Extract the [x, y] coordinate from the center of the cell holding the provided text.  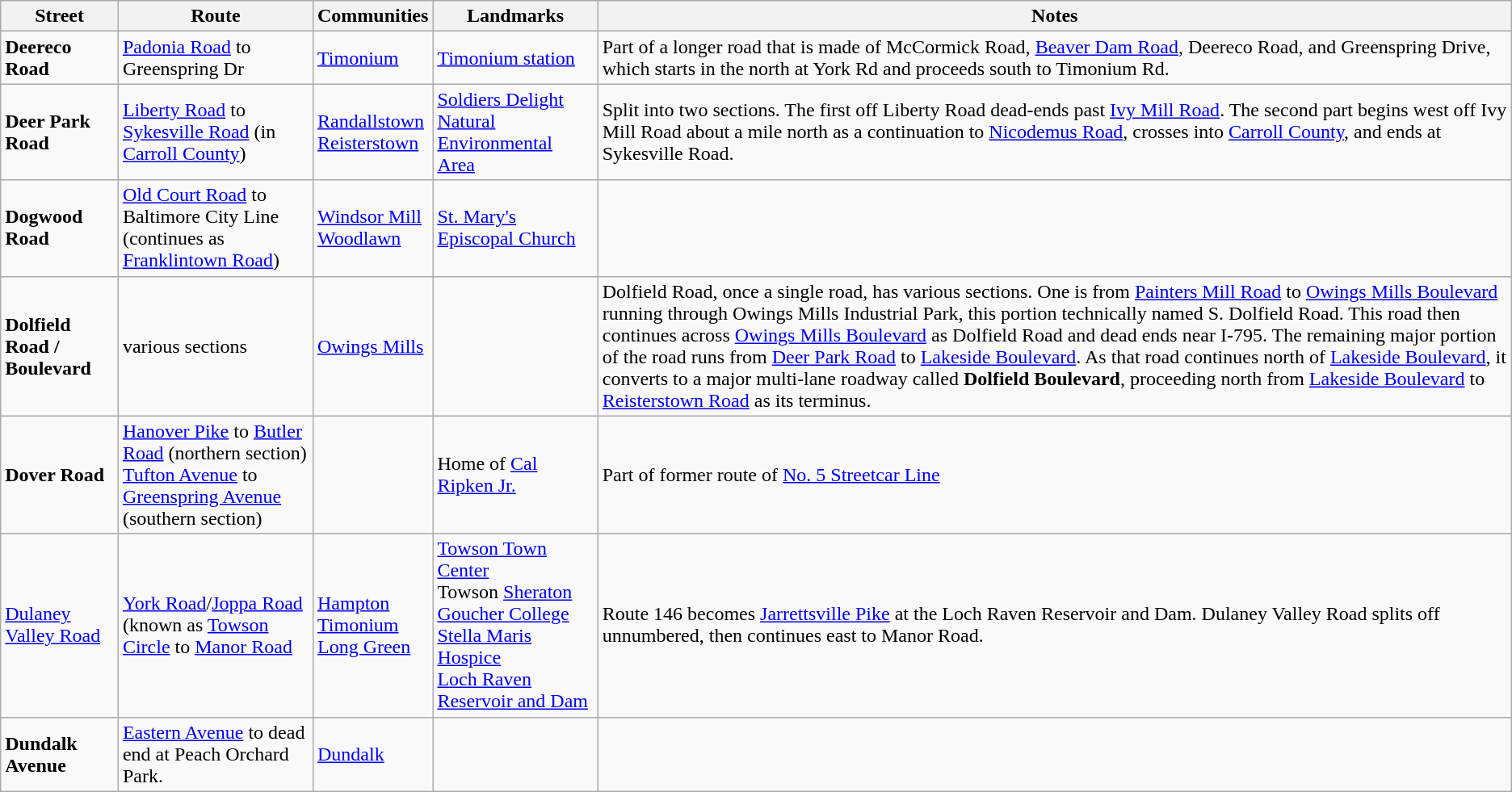
Dogwood Road [60, 228]
Landmarks [515, 16]
York Road/Joppa Road (known as Towson Circle to Manor Road [215, 625]
HamptonTimoniumLong Green [372, 625]
Street [60, 16]
Timonium [372, 58]
Dundalk Avenue [60, 754]
Hanover Pike to Butler Road (northern section)Tufton Avenue to Greenspring Avenue (southern section) [215, 475]
Route [215, 16]
Owings Mills [372, 346]
Liberty Road to Sykesville Road (in Carroll County) [215, 132]
Padonia Road to Greenspring Dr [215, 58]
RandallstownReisterstown [372, 132]
Communities [372, 16]
Dolfield Road / Boulevard [60, 346]
Part of former route of No. 5 Streetcar Line [1055, 475]
various sections [215, 346]
Dulaney Valley Road [60, 625]
Windsor MillWoodlawn [372, 228]
Soldiers Delight Natural Environmental Area [515, 132]
Dundalk [372, 754]
Deer Park Road [60, 132]
Eastern Avenue to dead end at Peach Orchard Park. [215, 754]
Towson Town CenterTowson SheratonGoucher CollegeStella Maris HospiceLoch Raven Reservoir and Dam [515, 625]
Dover Road [60, 475]
Old Court Road to Baltimore City Line (continues as Franklintown Road) [215, 228]
St. Mary's Episcopal Church [515, 228]
Timonium station [515, 58]
Notes [1055, 16]
Home of Cal Ripken Jr. [515, 475]
Deereco Road [60, 58]
